Locate the cell with the specified text and output its (x, y) center coordinate. 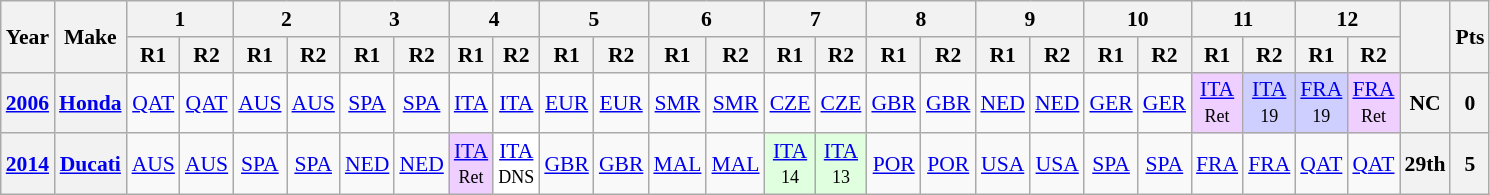
2 (286, 19)
8 (920, 19)
Make (90, 36)
Pts (1470, 36)
29th (1426, 164)
9 (1030, 19)
FRARet (1373, 102)
2014 (28, 164)
6 (706, 19)
11 (1243, 19)
ITA19 (1269, 102)
7 (816, 19)
4 (494, 19)
1 (180, 19)
0 (1470, 102)
Honda (90, 102)
ITA14 (790, 164)
2006 (28, 102)
3 (394, 19)
Year (28, 36)
ITA13 (840, 164)
NC (1426, 102)
FRA19 (1321, 102)
12 (1347, 19)
10 (1138, 19)
ITADNS (516, 164)
Ducati (90, 164)
